Pinpoint the cell where the given text exists, returning its (x, y) midpoint coordinate. 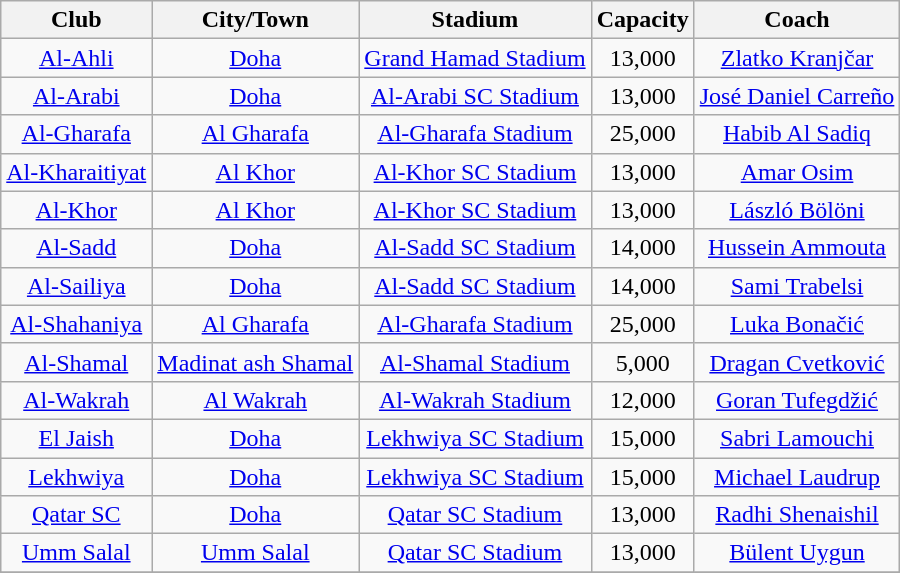
Al-Arabi (76, 96)
Goran Tufegdžić (797, 400)
Amar Osim (797, 172)
José Daniel Carreño (797, 96)
Al-Sadd (76, 248)
Bülent Uygun (797, 553)
Al-Wakrah Stadium (475, 400)
Al Wakrah (256, 400)
Hussein Ammouta (797, 248)
Madinat ash Shamal (256, 362)
Al-Sailiya (76, 286)
City/Town (256, 20)
Al-Khor (76, 210)
Michael Laudrup (797, 477)
Radhi Shenaishil (797, 515)
Club (76, 20)
Al-Arabi SC Stadium (475, 96)
12,000 (642, 400)
Al-Kharaitiyat (76, 172)
Al-Gharafa (76, 134)
Al-Shamal Stadium (475, 362)
Grand Hamad Stadium (475, 58)
5,000 (642, 362)
Zlatko Kranjčar (797, 58)
Al-Shamal (76, 362)
Stadium (475, 20)
Capacity (642, 20)
László Bölöni (797, 210)
Al-Shahaniya (76, 324)
El Jaish (76, 438)
Sami Trabelsi (797, 286)
Lekhwiya (76, 477)
Dragan Cvetković (797, 362)
Coach (797, 20)
Luka Bonačić (797, 324)
Al-Ahli (76, 58)
Sabri Lamouchi (797, 438)
Habib Al Sadiq (797, 134)
Al-Wakrah (76, 400)
Qatar SC (76, 515)
